Search for the cell housing the specified text and yield its (x, y) center coordinate. 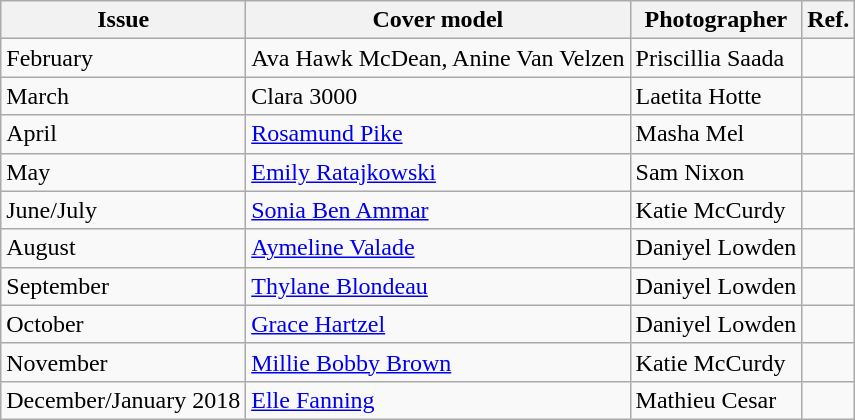
Mathieu Cesar (716, 400)
Cover model (438, 20)
Laetita Hotte (716, 96)
November (124, 362)
Sam Nixon (716, 172)
March (124, 96)
Millie Bobby Brown (438, 362)
Clara 3000 (438, 96)
Ava Hawk McDean, Anine Van Velzen (438, 58)
February (124, 58)
Sonia Ben Ammar (438, 210)
Grace Hartzel (438, 324)
Photographer (716, 20)
Masha Mel (716, 134)
August (124, 248)
September (124, 286)
Rosamund Pike (438, 134)
Priscillia Saada (716, 58)
October (124, 324)
Ref. (828, 20)
Emily Ratajkowski (438, 172)
Thylane Blondeau (438, 286)
June/July (124, 210)
Issue (124, 20)
Aymeline Valade (438, 248)
April (124, 134)
December/January 2018 (124, 400)
Elle Fanning (438, 400)
May (124, 172)
